Locate the cell with the specified text and output its (X, Y) center coordinate. 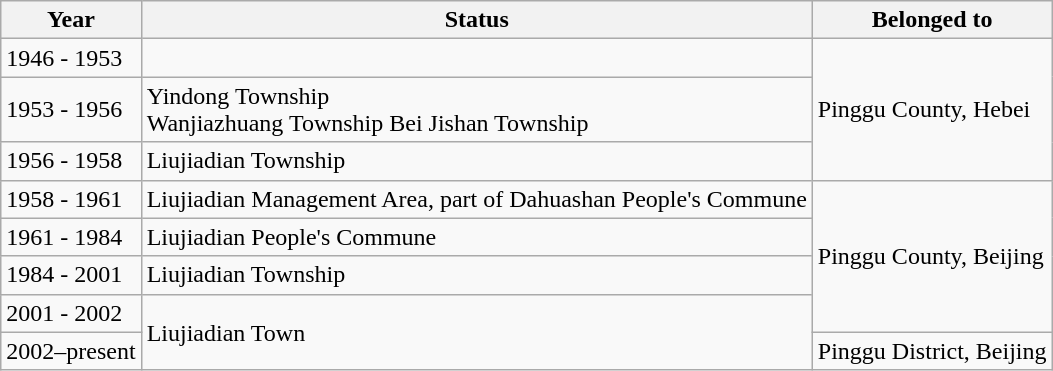
Year (71, 20)
Pinggu County, Beijing (932, 256)
Pinggu County, Hebei (932, 110)
1984 - 2001 (71, 275)
2001 - 2002 (71, 313)
Status (476, 20)
1958 - 1961 (71, 199)
Belonged to (932, 20)
1956 - 1958 (71, 161)
Liujiadian Town (476, 332)
1953 - 1956 (71, 110)
1946 - 1953 (71, 58)
Liujiadian People's Commune (476, 237)
1961 - 1984 (71, 237)
Yindong TownshipWanjiazhuang Township Bei Jishan Township (476, 110)
Pinggu District, Beijing (932, 351)
2002–present (71, 351)
Liujiadian Management Area, part of Dahuashan People's Commune (476, 199)
